Search for the cell housing the specified text and yield its (x, y) center coordinate. 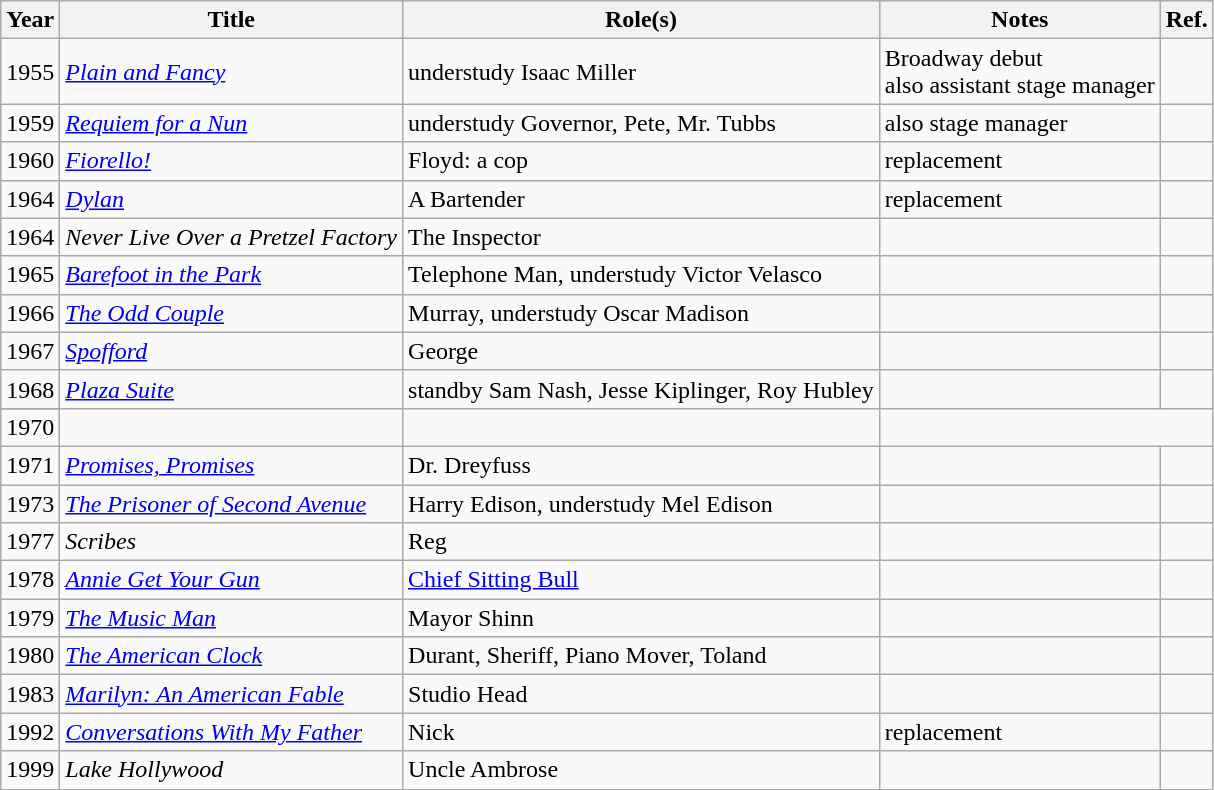
Reg (642, 542)
Year (30, 20)
1968 (30, 389)
Fiorello! (232, 161)
understudy Governor, Pete, Mr. Tubbs (642, 123)
The Odd Couple (232, 313)
Scribes (232, 542)
Never Live Over a Pretzel Factory (232, 237)
Notes (1020, 20)
Lake Hollywood (232, 770)
1979 (30, 618)
1977 (30, 542)
Conversations With My Father (232, 732)
Harry Edison, understudy Mel Edison (642, 503)
Barefoot in the Park (232, 275)
1983 (30, 694)
1967 (30, 351)
1978 (30, 580)
1960 (30, 161)
standby Sam Nash, Jesse Kiplinger, Roy Hubley (642, 389)
A Bartender (642, 199)
1955 (30, 72)
Annie Get Your Gun (232, 580)
Nick (642, 732)
Durant, Sheriff, Piano Mover, Toland (642, 656)
Dylan (232, 199)
1980 (30, 656)
1999 (30, 770)
also stage manager (1020, 123)
Plaza Suite (232, 389)
The Inspector (642, 237)
Role(s) (642, 20)
Plain and Fancy (232, 72)
1992 (30, 732)
1965 (30, 275)
1966 (30, 313)
1973 (30, 503)
The Music Man (232, 618)
The Prisoner of Second Avenue (232, 503)
1970 (30, 427)
Ref. (1186, 20)
Murray, understudy Oscar Madison (642, 313)
1959 (30, 123)
Floyd: a cop (642, 161)
Spofford (232, 351)
understudy Isaac Miller (642, 72)
Requiem for a Nun (232, 123)
Promises, Promises (232, 465)
Studio Head (642, 694)
Marilyn: An American Fable (232, 694)
Mayor Shinn (642, 618)
Broadway debutalso assistant stage manager (1020, 72)
Chief Sitting Bull (642, 580)
1971 (30, 465)
George (642, 351)
Telephone Man, understudy Victor Velasco (642, 275)
Title (232, 20)
The American Clock (232, 656)
Dr. Dreyfuss (642, 465)
Uncle Ambrose (642, 770)
